Scan for the cell matching the given text and deliver its [x, y] coordinate at center. 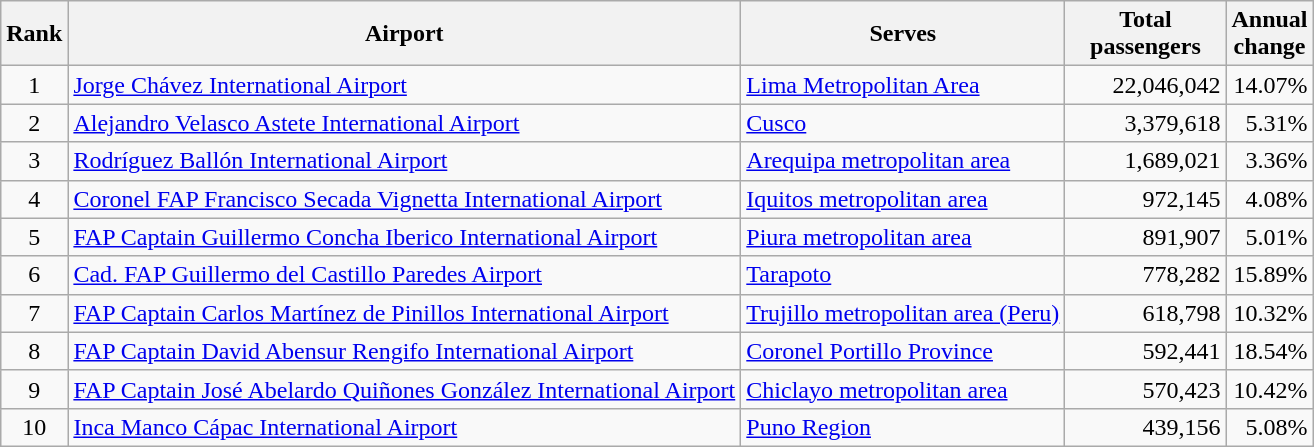
Rodríguez Ballón International Airport [404, 161]
22,046,042 [1146, 85]
Cusco [903, 123]
778,282 [1146, 275]
4 [34, 199]
891,907 [1146, 237]
FAP Captain José Abelardo Quiñones González International Airport [404, 389]
5.08% [1270, 427]
Coronel Portillo Province [903, 351]
Tarapoto [903, 275]
Airport [404, 34]
3.36% [1270, 161]
3 [34, 161]
Rank [34, 34]
14.07% [1270, 85]
10 [34, 427]
1 [34, 85]
6 [34, 275]
FAP Captain Carlos Martínez de Pinillos International Airport [404, 313]
Coronel FAP Francisco Secada Vignetta International Airport [404, 199]
Alejandro Velasco Astete International Airport [404, 123]
Totalpassengers [1146, 34]
10.32% [1270, 313]
Arequipa metropolitan area [903, 161]
9 [34, 389]
Serves [903, 34]
Jorge Chávez International Airport [404, 85]
7 [34, 313]
439,156 [1146, 427]
Chiclayo metropolitan area [903, 389]
8 [34, 351]
Inca Manco Cápac International Airport [404, 427]
Lima Metropolitan Area [903, 85]
FAP Captain Guillermo Concha Iberico International Airport [404, 237]
5 [34, 237]
10.42% [1270, 389]
972,145 [1146, 199]
5.31% [1270, 123]
3,379,618 [1146, 123]
Annualchange [1270, 34]
Piura metropolitan area [903, 237]
2 [34, 123]
Puno Region [903, 427]
18.54% [1270, 351]
4.08% [1270, 199]
5.01% [1270, 237]
15.89% [1270, 275]
592,441 [1146, 351]
1,689,021 [1146, 161]
Cad. FAP Guillermo del Castillo Paredes Airport [404, 275]
Trujillo metropolitan area (Peru) [903, 313]
FAP Captain David Abensur Rengifo International Airport [404, 351]
570,423 [1146, 389]
Iquitos metropolitan area [903, 199]
618,798 [1146, 313]
